Determine the (X, Y) coordinate at the center of the cell enclosing the given text.  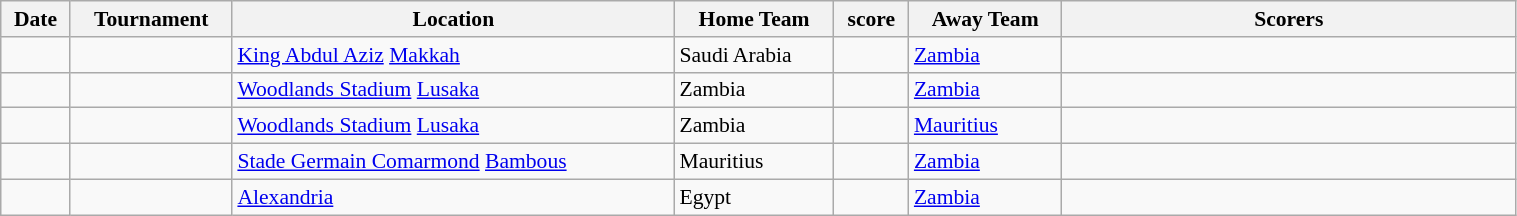
King Abdul Aziz Makkah (453, 55)
Egypt (754, 197)
score (872, 19)
Scorers (1288, 19)
Tournament (151, 19)
Alexandria (453, 197)
Location (453, 19)
Stade Germain Comarmond Bambous (453, 162)
Date (36, 19)
Home Team (754, 19)
Away Team (986, 19)
Saudi Arabia (754, 55)
